Locate the cell with the specified text and output its (x, y) center coordinate. 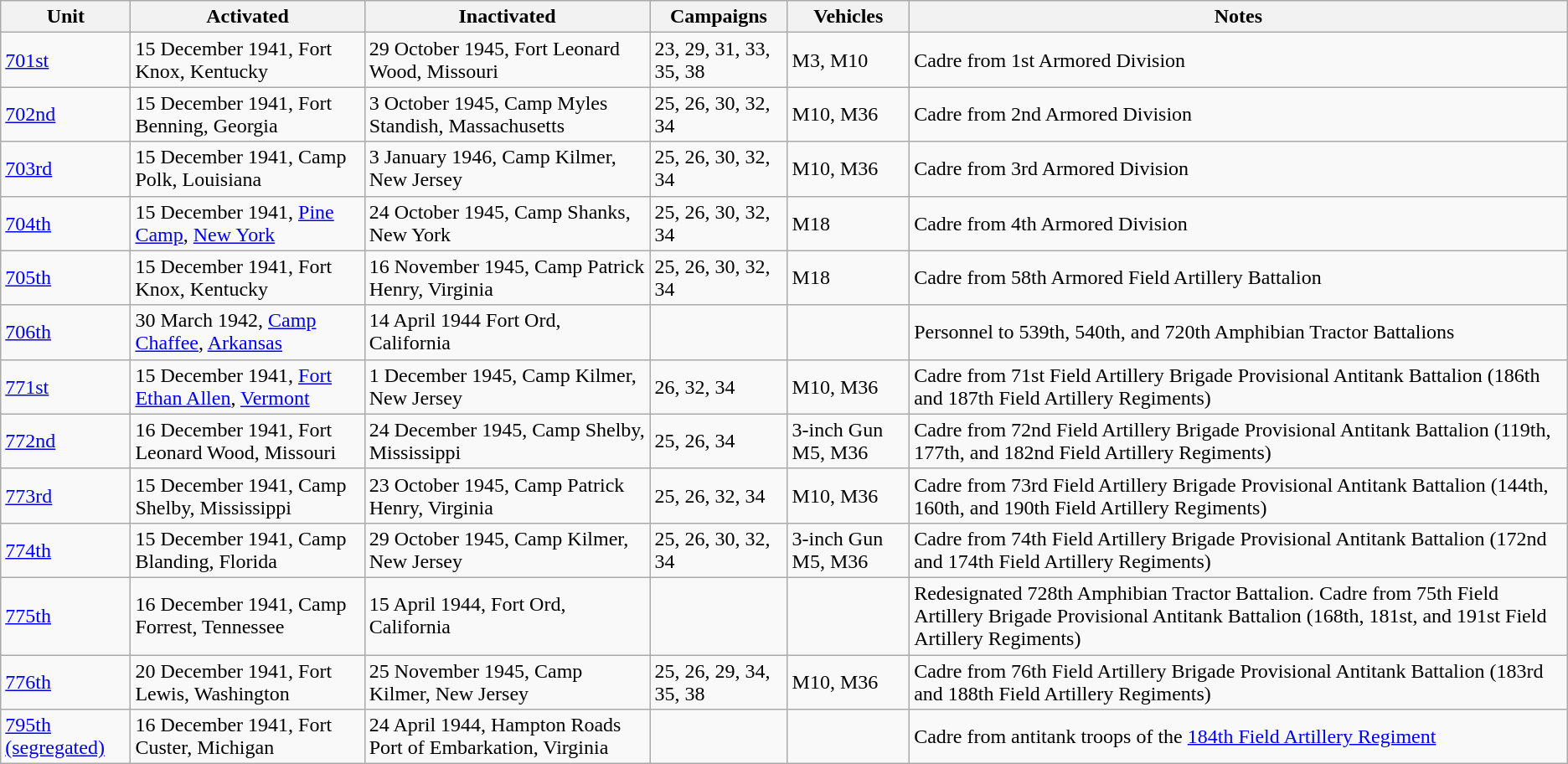
Cadre from 3rd Armored Division (1239, 169)
704th (65, 223)
Cadre from 72nd Field Artillery Brigade Provisional Antitank Battalion (119th, 177th, and 182nd Field Artillery Regiments) (1239, 441)
M3, M10 (848, 60)
Personnel to 539th, 540th, and 720th Amphibian Tractor Battalions (1239, 332)
29 October 1945, Camp Kilmer, New Jersey (508, 550)
15 December 1941, Fort Ethan Allen, Vermont (248, 387)
776th (65, 682)
25, 26, 29, 34, 35, 38 (719, 682)
24 April 1944, Hampton Roads Port of Embarkation, Virginia (508, 737)
702nd (65, 114)
Cadre from 74th Field Artillery Brigade Provisional Antitank Battalion (172nd and 174th Field Artillery Regiments) (1239, 550)
773rd (65, 496)
15 December 1941, Camp Polk, Louisiana (248, 169)
774th (65, 550)
15 December 1941, Fort Benning, Georgia (248, 114)
26, 32, 34 (719, 387)
24 December 1945, Camp Shelby, Mississippi (508, 441)
Activated (248, 17)
Unit (65, 17)
20 December 1941, Fort Lewis, Washington (248, 682)
771st (65, 387)
16 December 1941, Fort Leonard Wood, Missouri (248, 441)
Campaigns (719, 17)
14 April 1944 Fort Ord, California (508, 332)
775th (65, 616)
703rd (65, 169)
Vehicles (848, 17)
3 January 1946, Camp Kilmer, New Jersey (508, 169)
16 December 1941, Fort Custer, Michigan (248, 737)
25, 26, 34 (719, 441)
30 March 1942, Camp Chaffee, Arkansas (248, 332)
Cadre from 73rd Field Artillery Brigade Provisional Antitank Battalion (144th, 160th, and 190th Field Artillery Regiments) (1239, 496)
Notes (1239, 17)
Cadre from 4th Armored Division (1239, 223)
772nd (65, 441)
23, 29, 31, 33, 35, 38 (719, 60)
1 December 1945, Camp Kilmer, New Jersey (508, 387)
15 December 1941, Camp Shelby, Mississippi (248, 496)
701st (65, 60)
16 November 1945, Camp Patrick Henry, Virginia (508, 278)
3 October 1945, Camp Myles Standish, Massachusetts (508, 114)
Cadre from antitank troops of the 184th Field Artillery Regiment (1239, 737)
16 December 1941, Camp Forrest, Tennessee (248, 616)
25 November 1945, Camp Kilmer, New Jersey (508, 682)
795th (segregated) (65, 737)
Cadre from 58th Armored Field Artillery Battalion (1239, 278)
Cadre from 1st Armored Division (1239, 60)
Cadre from 76th Field Artillery Brigade Provisional Antitank Battalion (183rd and 188th Field Artillery Regiments) (1239, 682)
Inactivated (508, 17)
Cadre from 71st Field Artillery Brigade Provisional Antitank Battalion (186th and 187th Field Artillery Regiments) (1239, 387)
15 December 1941, Camp Blanding, Florida (248, 550)
705th (65, 278)
23 October 1945, Camp Patrick Henry, Virginia (508, 496)
15 December 1941, Pine Camp, New York (248, 223)
24 October 1945, Camp Shanks, New York (508, 223)
15 April 1944, Fort Ord, California (508, 616)
706th (65, 332)
25, 26, 32, 34 (719, 496)
Cadre from 2nd Armored Division (1239, 114)
29 October 1945, Fort Leonard Wood, Missouri (508, 60)
